Find where the given text appears and provide that cell's center as [X, Y] coordinate. 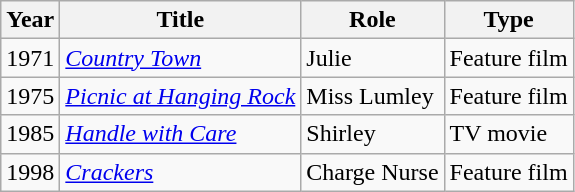
Julie [372, 58]
Year [30, 20]
Miss Lumley [372, 96]
Type [508, 20]
Country Town [180, 58]
Shirley [372, 134]
1998 [30, 172]
TV movie [508, 134]
1971 [30, 58]
Picnic at Hanging Rock [180, 96]
1985 [30, 134]
Crackers [180, 172]
Role [372, 20]
1975 [30, 96]
Charge Nurse [372, 172]
Title [180, 20]
Handle with Care [180, 134]
